Identify which cell holds the provided text, then report its (X, Y) central coordinate. 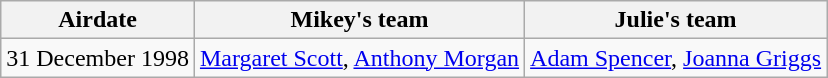
Adam Spencer, Joanna Griggs (676, 58)
Airdate (98, 20)
Mikey's team (359, 20)
Margaret Scott, Anthony Morgan (359, 58)
Julie's team (676, 20)
31 December 1998 (98, 58)
